From the cell containing the given text, extract its center point as (X, Y) coordinate. 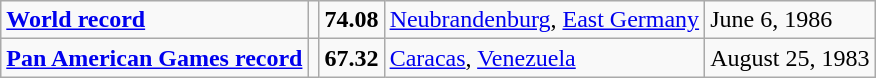
67.32 (352, 58)
74.08 (352, 20)
August 25, 1983 (790, 58)
Caracas, Venezuela (544, 58)
World record (154, 20)
Neubrandenburg, East Germany (544, 20)
Pan American Games record (154, 58)
June 6, 1986 (790, 20)
